Detect which cell encompasses the target text, then output its (x, y) center coordinate. 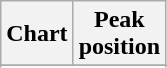
Peakposition (119, 34)
Chart (37, 34)
